Extract the (X, Y) coordinate from the center of the cell holding the provided text.  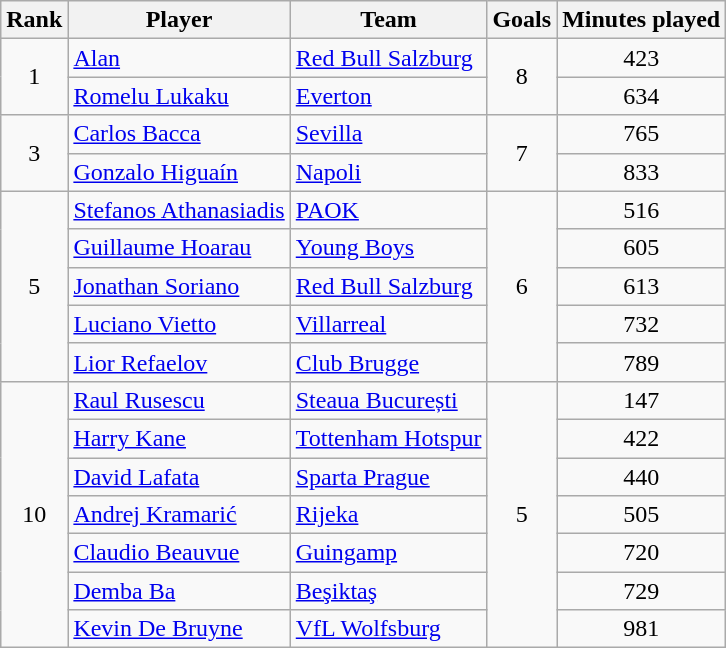
981 (642, 629)
Rijeka (388, 515)
Goals (522, 20)
Player (179, 20)
Lior Refaelov (179, 362)
Tottenham Hotspur (388, 438)
Club Brugge (388, 362)
Beşiktaş (388, 591)
Minutes played (642, 20)
VfL Wolfsburg (388, 629)
Demba Ba (179, 591)
Villarreal (388, 324)
732 (642, 324)
Steaua București (388, 400)
729 (642, 591)
6 (522, 286)
634 (642, 96)
Jonathan Soriano (179, 286)
Rank (34, 20)
765 (642, 134)
Young Boys (388, 248)
Team (388, 20)
613 (642, 286)
516 (642, 210)
Luciano Vietto (179, 324)
10 (34, 514)
1 (34, 77)
Stefanos Athanasiadis (179, 210)
Raul Rusescu (179, 400)
Everton (388, 96)
3 (34, 153)
PAOK (388, 210)
Andrej Kramarić (179, 515)
Napoli (388, 172)
Gonzalo Higuaín (179, 172)
Harry Kane (179, 438)
605 (642, 248)
440 (642, 477)
7 (522, 153)
Alan (179, 58)
Romelu Lukaku (179, 96)
Guillaume Hoarau (179, 248)
147 (642, 400)
833 (642, 172)
789 (642, 362)
720 (642, 553)
8 (522, 77)
Claudio Beauvue (179, 553)
423 (642, 58)
Guingamp (388, 553)
David Lafata (179, 477)
422 (642, 438)
Carlos Bacca (179, 134)
Kevin De Bruyne (179, 629)
505 (642, 515)
Sevilla (388, 134)
Sparta Prague (388, 477)
